Locate the cell with the specified text and output its [x, y] center coordinate. 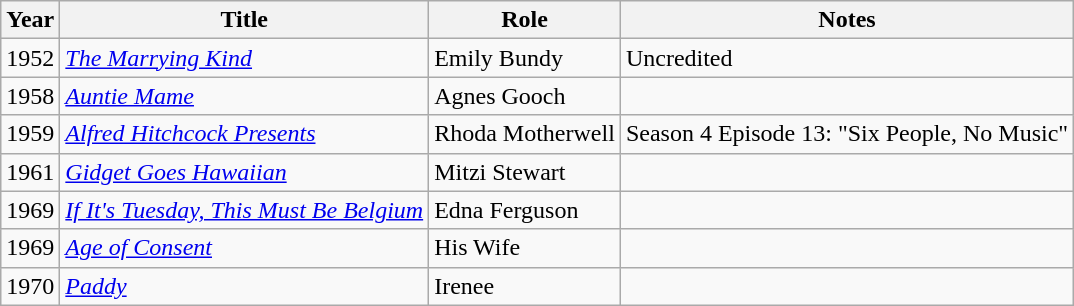
Season 4 Episode 13: "Six People, No Music" [846, 134]
Irenee [525, 286]
1958 [30, 96]
1970 [30, 286]
Emily Bundy [525, 58]
Gidget Goes Hawaiian [244, 172]
His Wife [525, 248]
Edna Ferguson [525, 210]
Alfred Hitchcock Presents [244, 134]
The Marrying Kind [244, 58]
Rhoda Motherwell [525, 134]
Title [244, 20]
Paddy [244, 286]
Notes [846, 20]
1959 [30, 134]
Year [30, 20]
If It's Tuesday, This Must Be Belgium [244, 210]
Role [525, 20]
Auntie Mame [244, 96]
Age of Consent [244, 248]
1961 [30, 172]
Uncredited [846, 58]
Agnes Gooch [525, 96]
Mitzi Stewart [525, 172]
1952 [30, 58]
